For the text-containing cell, return its midpoint in [x, y] coordinate format. 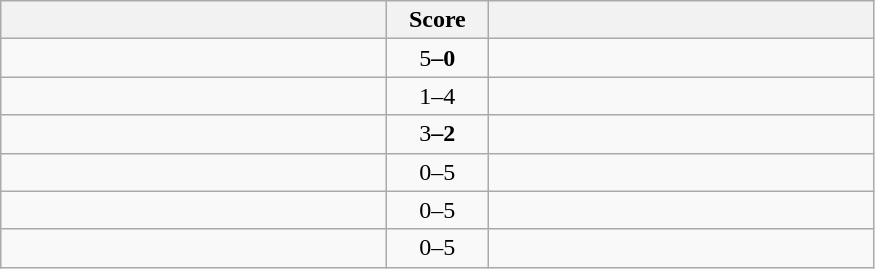
5–0 [438, 58]
3–2 [438, 134]
Score [438, 20]
1–4 [438, 96]
